Scan for the cell matching the given text and deliver its [X, Y] coordinate at center. 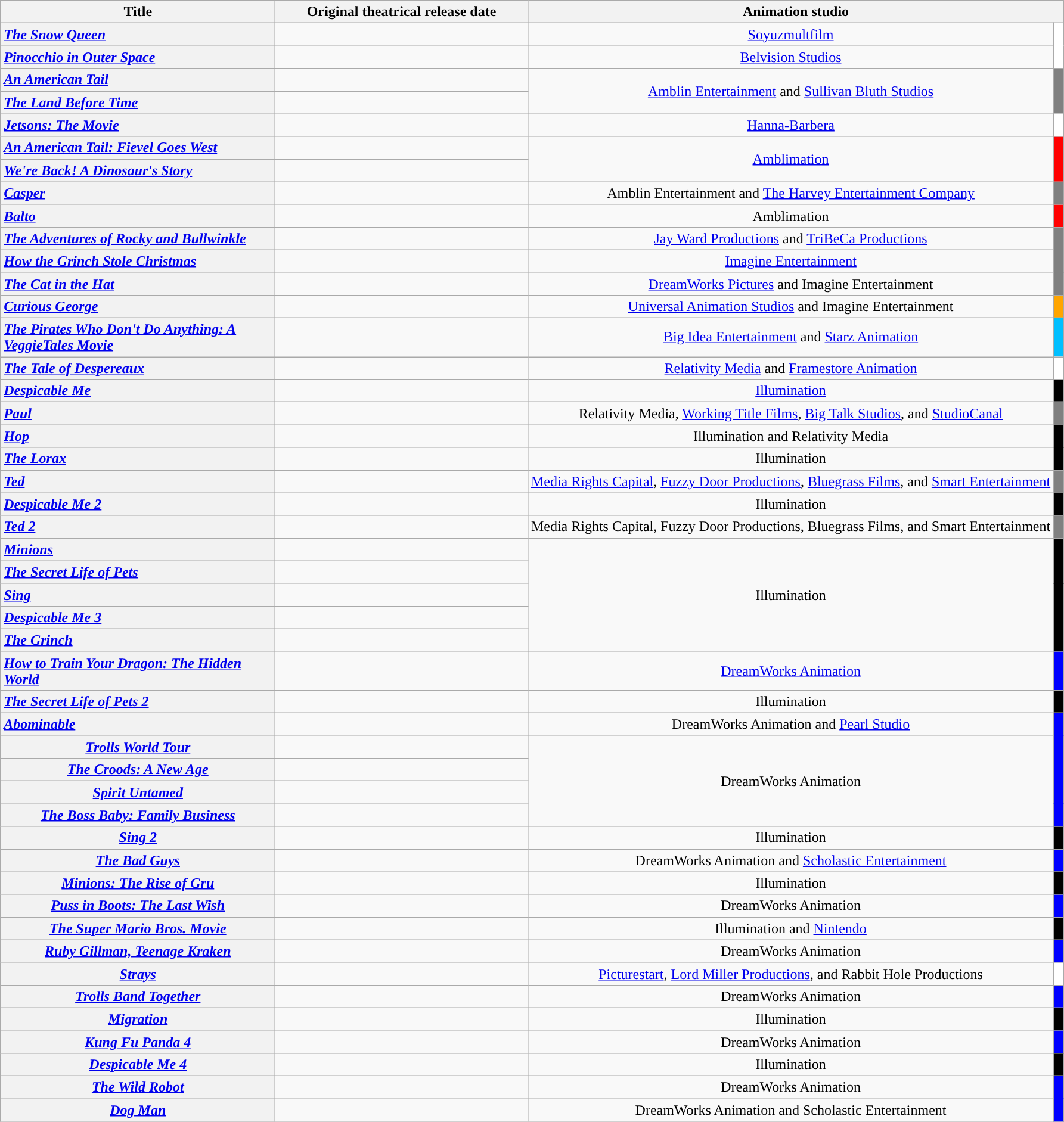
The Bad Guys [138, 860]
The Wild Robot [138, 1087]
Picturestart, Lord Miller Productions, and Rabbit Hole Productions [790, 974]
Soyuzmultfilm [790, 35]
Trolls World Tour [138, 747]
Hop [138, 436]
Strays [138, 974]
DreamWorks Animation and Pearl Studio [790, 725]
Original theatrical release date [402, 12]
The Land Before Time [138, 102]
The Croods: A New Age [138, 770]
The Super Mario Bros. Movie [138, 928]
Migration [138, 1019]
Minions: The Rise of Gru [138, 883]
Jay Ward Productions and TriBeCa Productions [790, 238]
The Tale of Despereaux [138, 368]
Relativity Media, Working Title Films, Big Talk Studios, and StudioCanal [790, 414]
Amblin Entertainment and The Harvey Entertainment Company [790, 193]
Relativity Media and Framestore Animation [790, 368]
Sing 2 [138, 838]
The Snow Queen [138, 35]
An American Tail [138, 80]
Kung Fu Panda 4 [138, 1042]
Despicable Me 4 [138, 1065]
Puss in Boots: The Last Wish [138, 906]
The Boss Baby: Family Business [138, 815]
Illumination and Relativity Media [790, 436]
The Grinch [138, 640]
Animation studio [795, 12]
Ted [138, 481]
The Secret Life of Pets [138, 572]
Balto [138, 216]
The Lorax [138, 459]
DreamWorks Pictures and Imagine Entertainment [790, 284]
Title [138, 12]
Pinocchio in Outer Space [138, 57]
Ted 2 [138, 527]
An American Tail: Fievel Goes West [138, 148]
The Secret Life of Pets 2 [138, 702]
Minions [138, 549]
Sing [138, 595]
Jetsons: The Movie [138, 125]
Universal Animation Studios and Imagine Entertainment [790, 307]
Casper [138, 193]
How the Grinch Stole Christmas [138, 261]
Big Idea Entertainment and Starz Animation [790, 337]
Spirit Untamed [138, 792]
The Adventures of Rocky and Bullwinkle [138, 238]
Illumination and Nintendo [790, 928]
How to Train Your Dragon: The Hidden World [138, 671]
Amblin Entertainment and Sullivan Bluth Studios [790, 91]
Abominable [138, 725]
Imagine Entertainment [790, 261]
Hanna-Barbera [790, 125]
Belvision Studios [790, 57]
Paul [138, 414]
We're Back! A Dinosaur's Story [138, 170]
Ruby Gillman, Teenage Kraken [138, 951]
The Cat in the Hat [138, 284]
Dog Man [138, 1110]
Curious George [138, 307]
Despicable Me 3 [138, 617]
Trolls Band Together [138, 996]
Despicable Me 2 [138, 504]
The Pirates Who Don't Do Anything: A VeggieTales Movie [138, 337]
Despicable Me [138, 391]
